Provide the [x, y] coordinate of the cell's center where the given text is located.  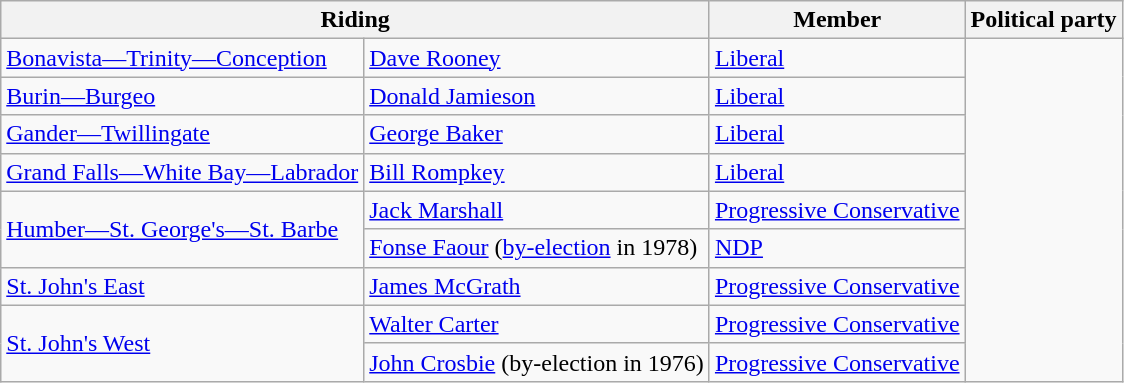
Bill Rompkey [537, 172]
Humber—St. George's—St. Barbe [182, 229]
Gander—Twillingate [182, 134]
Fonse Faour (by-election in 1978) [537, 248]
Bonavista—Trinity—Conception [182, 58]
St. John's East [182, 286]
Political party [1044, 20]
Riding [356, 20]
Member [837, 20]
Jack Marshall [537, 210]
Burin—Burgeo [182, 96]
Dave Rooney [537, 58]
NDP [837, 248]
Grand Falls—White Bay—Labrador [182, 172]
James McGrath [537, 286]
John Crosbie (by-election in 1976) [537, 362]
Walter Carter [537, 324]
St. John's West [182, 343]
Donald Jamieson [537, 96]
George Baker [537, 134]
